Detect which cell encompasses the target text, then output its [x, y] center coordinate. 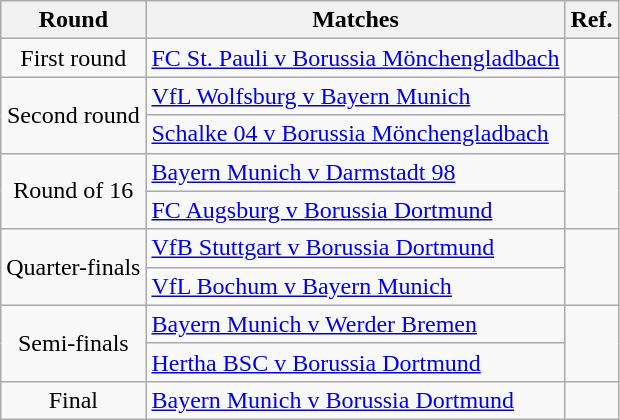
Round [74, 20]
Matches [356, 20]
VfL Bochum v Bayern Munich [356, 286]
Final [74, 400]
Hertha BSC v Borussia Dortmund [356, 362]
Ref. [592, 20]
Second round [74, 115]
Bayern Munich v Werder Bremen [356, 324]
FC Augsburg v Borussia Dortmund [356, 210]
Bayern Munich v Borussia Dortmund [356, 400]
FC St. Pauli v Borussia Mönchengladbach [356, 58]
Semi-finals [74, 343]
First round [74, 58]
Quarter-finals [74, 267]
Round of 16 [74, 191]
VfB Stuttgart v Borussia Dortmund [356, 248]
VfL Wolfsburg v Bayern Munich [356, 96]
Bayern Munich v Darmstadt 98 [356, 172]
Schalke 04 v Borussia Mönchengladbach [356, 134]
